Pinpoint the cell where the given text exists, returning its (x, y) midpoint coordinate. 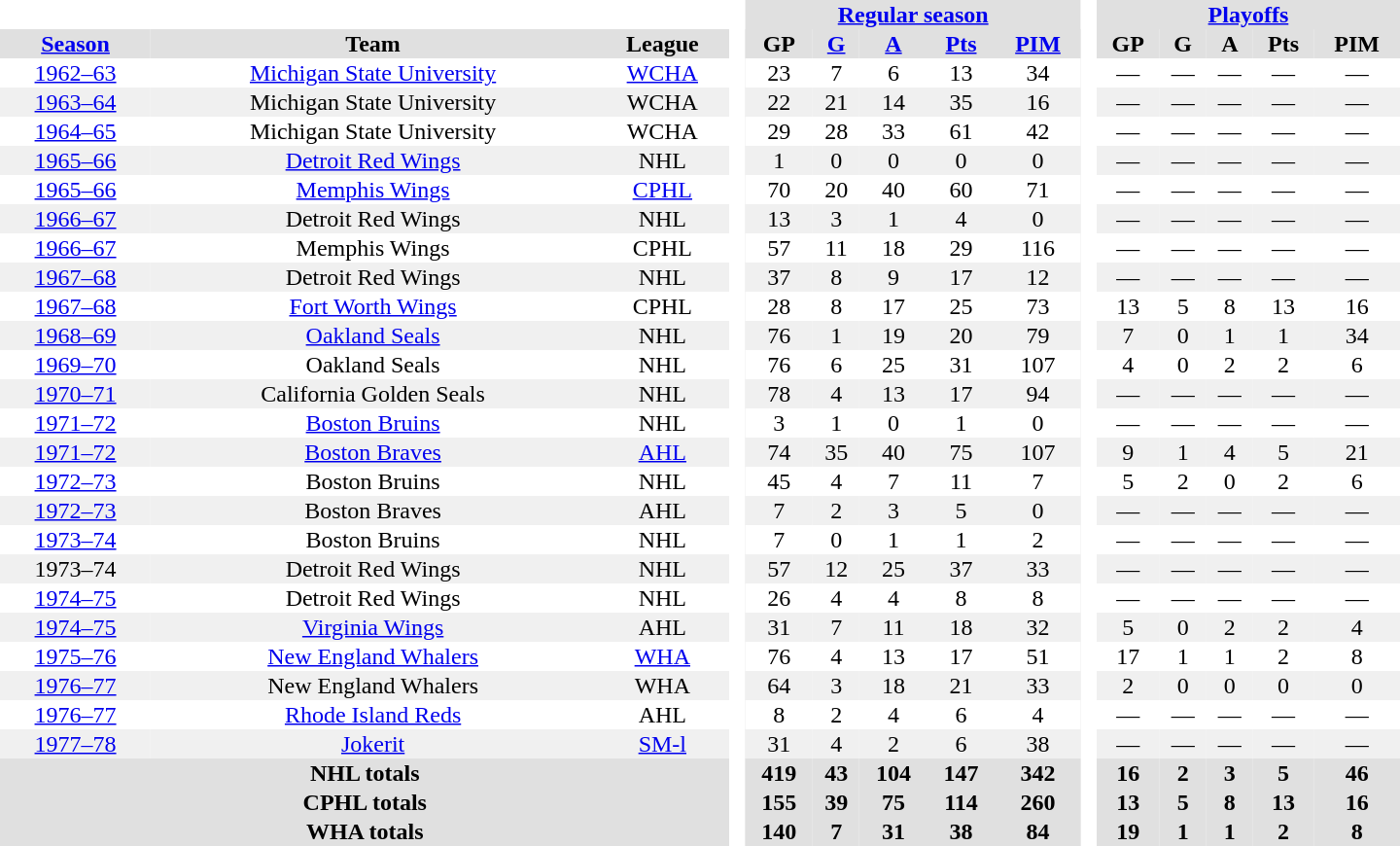
Playoffs (1248, 15)
342 (1038, 773)
1969–70 (76, 365)
70 (780, 190)
1964–65 (76, 131)
14 (893, 102)
1968–69 (76, 335)
419 (780, 773)
1963–64 (76, 102)
League (662, 44)
23 (780, 73)
42 (1038, 131)
114 (962, 802)
94 (1038, 394)
1977–78 (76, 744)
WHA totals (366, 831)
147 (962, 773)
155 (780, 802)
78 (780, 394)
64 (780, 686)
22 (780, 102)
SM-l (662, 744)
Fort Worth Wings (373, 306)
Season (76, 44)
46 (1357, 773)
39 (836, 802)
79 (1038, 335)
26 (780, 598)
Virginia Wings (373, 627)
61 (962, 131)
73 (1038, 306)
43 (836, 773)
84 (1038, 831)
1975–76 (76, 656)
Regular season (914, 15)
140 (780, 831)
Jokerit (373, 744)
1970–71 (76, 394)
45 (780, 481)
CPHL totals (366, 802)
260 (1038, 802)
51 (1038, 656)
NHL totals (366, 773)
116 (1038, 248)
California Golden Seals (373, 394)
71 (1038, 190)
1962–63 (76, 73)
104 (893, 773)
Rhode Island Reds (373, 715)
Team (373, 44)
32 (1038, 627)
60 (962, 190)
74 (780, 452)
